Scan for the cell matching the given text and deliver its (x, y) coordinate at center. 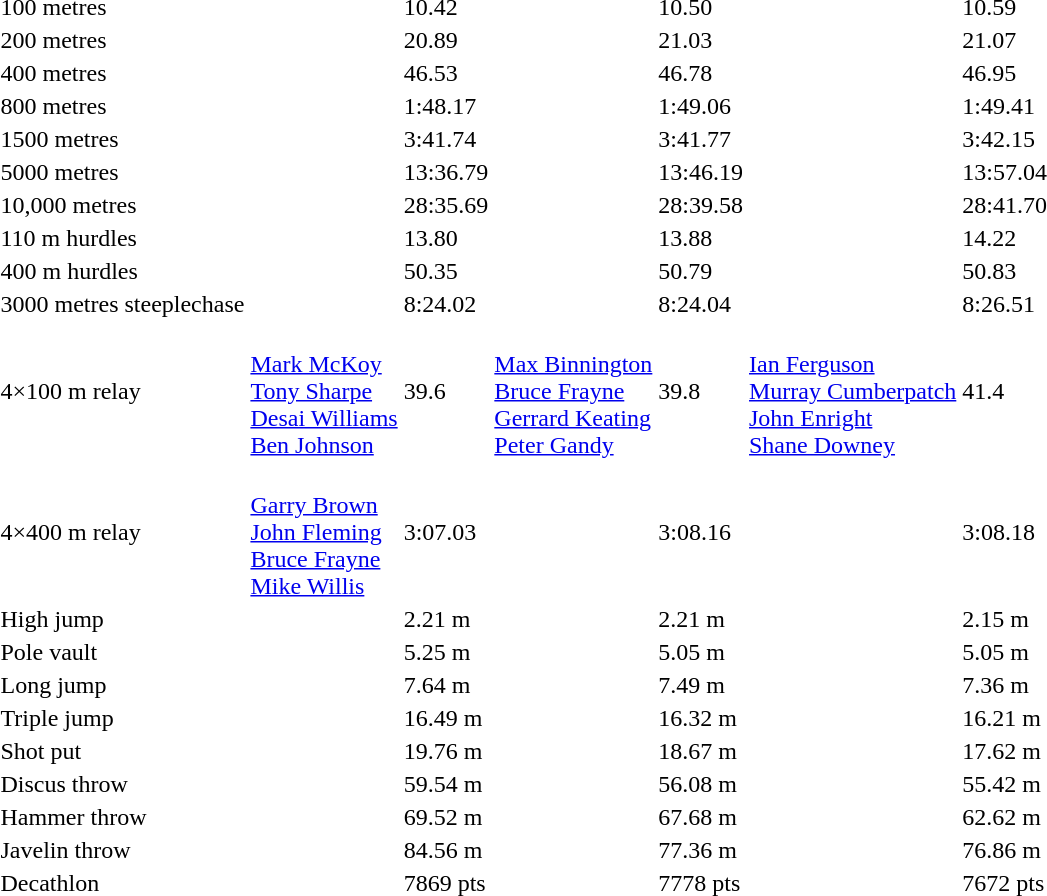
16.49 m (446, 718)
28:39.58 (701, 205)
3:08.16 (701, 532)
28:35.69 (446, 205)
56.08 m (701, 784)
69.52 m (446, 817)
Garry BrownJohn FlemingBruce FrayneMike Willis (324, 532)
7.64 m (446, 685)
77.36 m (701, 850)
50.35 (446, 271)
13.88 (701, 238)
13:46.19 (701, 172)
46.53 (446, 73)
Max BinningtonBruce FrayneGerrard KeatingPeter Gandy (574, 391)
8:24.04 (701, 304)
67.68 m (701, 817)
7.49 m (701, 685)
3:41.74 (446, 139)
8:24.02 (446, 304)
39.6 (446, 391)
84.56 m (446, 850)
16.32 m (701, 718)
46.78 (701, 73)
Mark McKoyTony SharpeDesai WilliamsBen Johnson (324, 391)
20.89 (446, 40)
1:49.06 (701, 106)
5.25 m (446, 652)
3:07.03 (446, 532)
59.54 m (446, 784)
21.03 (701, 40)
39.8 (701, 391)
50.79 (701, 271)
18.67 m (701, 751)
13:36.79 (446, 172)
1:48.17 (446, 106)
13.80 (446, 238)
5.05 m (701, 652)
3:41.77 (701, 139)
Ian FergusonMurray CumberpatchJohn EnrightShane Downey (853, 391)
19.76 m (446, 751)
